Return [X, Y] of the center of cell containing provided text 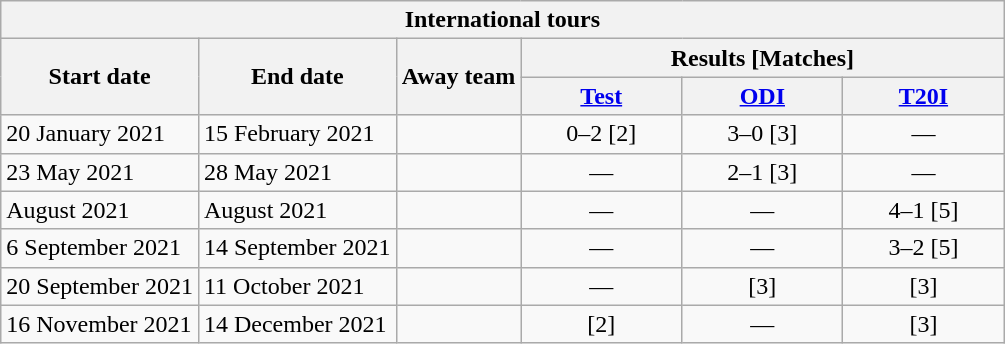
20 September 2021 [100, 286]
0–2 [2] [602, 134]
14 September 2021 [297, 248]
14 December 2021 [297, 324]
16 November 2021 [100, 324]
28 May 2021 [297, 172]
Results [Matches] [762, 58]
T20I [924, 96]
15 February 2021 [297, 134]
6 September 2021 [100, 248]
3–0 [3] [762, 134]
11 October 2021 [297, 286]
4–1 [5] [924, 210]
[2] [602, 324]
Away team [458, 77]
3–2 [5] [924, 248]
ODI [762, 96]
International tours [502, 20]
Start date [100, 77]
2–1 [3] [762, 172]
20 January 2021 [100, 134]
End date [297, 77]
Test [602, 96]
23 May 2021 [100, 172]
